Search for the cell housing the specified text and yield its [X, Y] center coordinate. 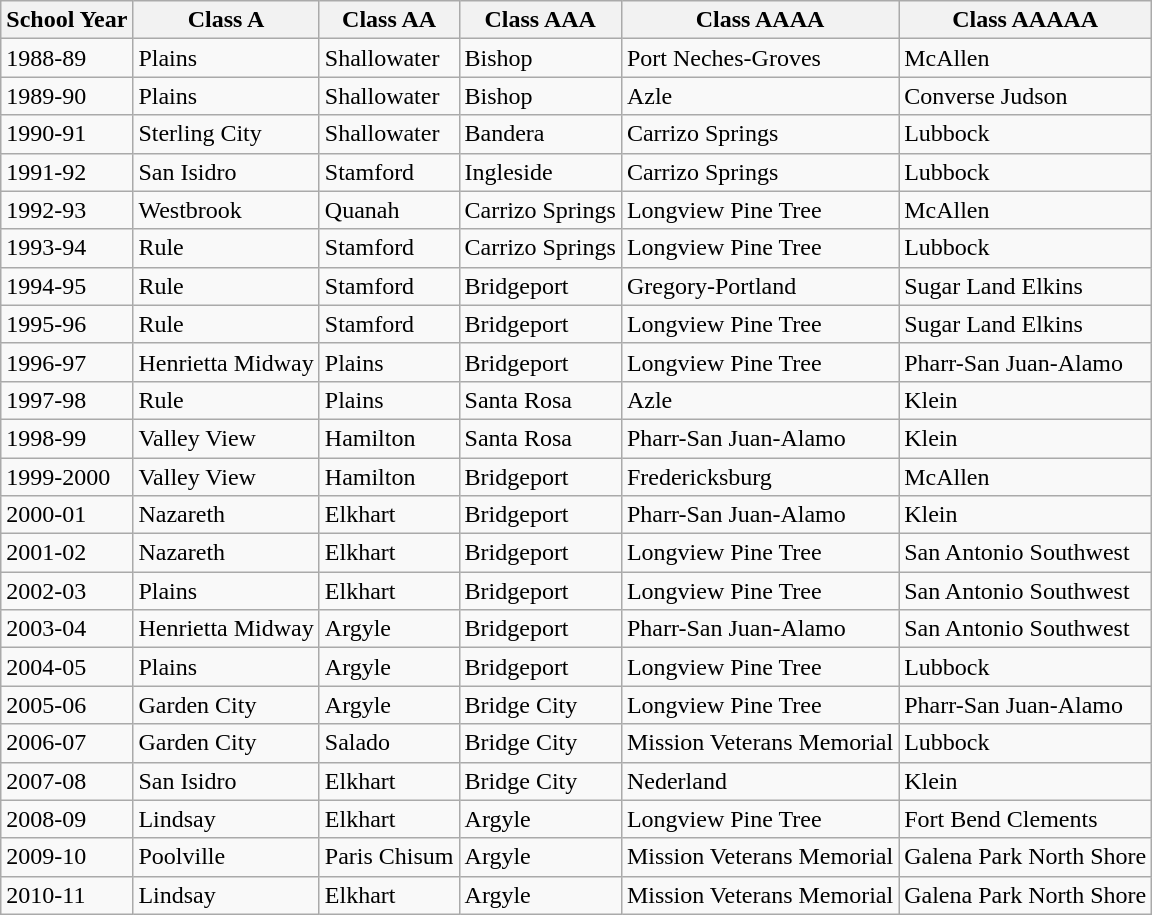
Bandera [540, 134]
Gregory-Portland [760, 286]
Poolville [226, 857]
1992-93 [67, 210]
1998-99 [67, 438]
1991-92 [67, 172]
2004-05 [67, 667]
2008-09 [67, 819]
Fort Bend Clements [1026, 819]
Class AAAA [760, 20]
2010-11 [67, 895]
2000-01 [67, 515]
Converse Judson [1026, 96]
Salado [389, 743]
1989-90 [67, 96]
Class AAA [540, 20]
Ingleside [540, 172]
2007-08 [67, 781]
2005-06 [67, 705]
Paris Chisum [389, 857]
1994-95 [67, 286]
Westbrook [226, 210]
2009-10 [67, 857]
1999-2000 [67, 477]
1988-89 [67, 58]
Fredericksburg [760, 477]
Quanah [389, 210]
Class AAAAA [1026, 20]
1995-96 [67, 324]
Sterling City [226, 134]
Class AA [389, 20]
2002-03 [67, 591]
2006-07 [67, 743]
Nederland [760, 781]
1997-98 [67, 400]
2001-02 [67, 553]
1990-91 [67, 134]
1993-94 [67, 248]
School Year [67, 20]
Class A [226, 20]
Port Neches-Groves [760, 58]
2003-04 [67, 629]
1996-97 [67, 362]
